Locate the cell with the specified text and output its [x, y] center coordinate. 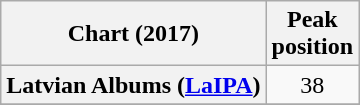
Latvian Albums (LaIPA) [134, 85]
Peakposition [312, 34]
Chart (2017) [134, 34]
38 [312, 85]
